From the cell containing the given text, extract its center point as (x, y) coordinate. 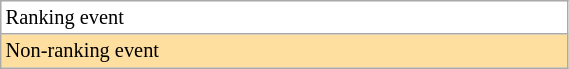
Ranking event (284, 17)
Non-ranking event (284, 51)
